Determine the [X, Y] coordinate at the center of the cell enclosing the given text.  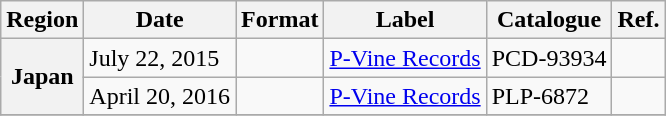
Region [42, 20]
July 22, 2015 [160, 58]
PCD-93934 [549, 58]
Catalogue [549, 20]
PLP-6872 [549, 96]
Format [280, 20]
Date [160, 20]
Ref. [638, 20]
Japan [42, 77]
April 20, 2016 [160, 96]
Label [405, 20]
